Provide the [X, Y] coordinate of the cell's center where the given text is located.  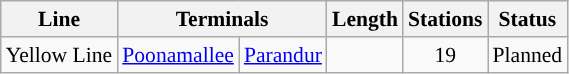
Parandur [283, 55]
Yellow Line [59, 55]
Status [528, 19]
Line [59, 19]
Planned [528, 55]
19 [446, 55]
Length [365, 19]
Stations [446, 19]
Terminals [222, 19]
Poonamallee [178, 55]
